Extract the (X, Y) coordinate from the center of the cell holding the provided text.  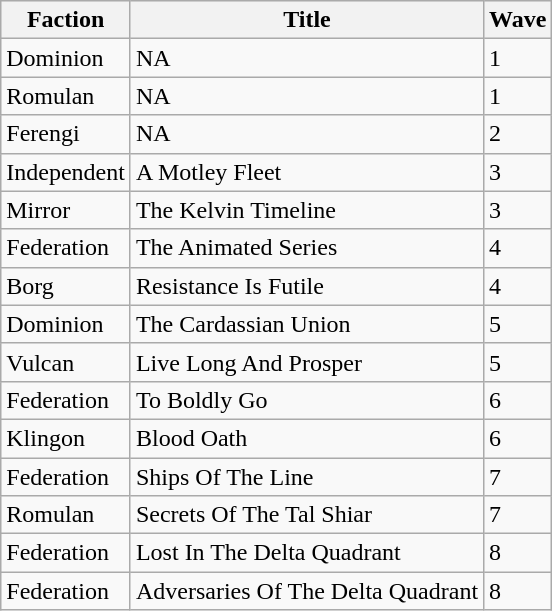
Klingon (66, 438)
The Kelvin Timeline (306, 210)
Ships Of The Line (306, 477)
The Animated Series (306, 248)
The Cardassian Union (306, 324)
Borg (66, 286)
Live Long And Prosper (306, 362)
Blood Oath (306, 438)
Vulcan (66, 362)
Independent (66, 172)
Wave (518, 20)
Title (306, 20)
Resistance Is Futile (306, 286)
To Boldly Go (306, 400)
Lost In The Delta Quadrant (306, 553)
2 (518, 134)
Secrets Of The Tal Shiar (306, 515)
A Motley Fleet (306, 172)
Mirror (66, 210)
Faction (66, 20)
Adversaries Of The Delta Quadrant (306, 591)
Ferengi (66, 134)
